Capture the cell that displays the provided text and extract its [X, Y] central coordinate. 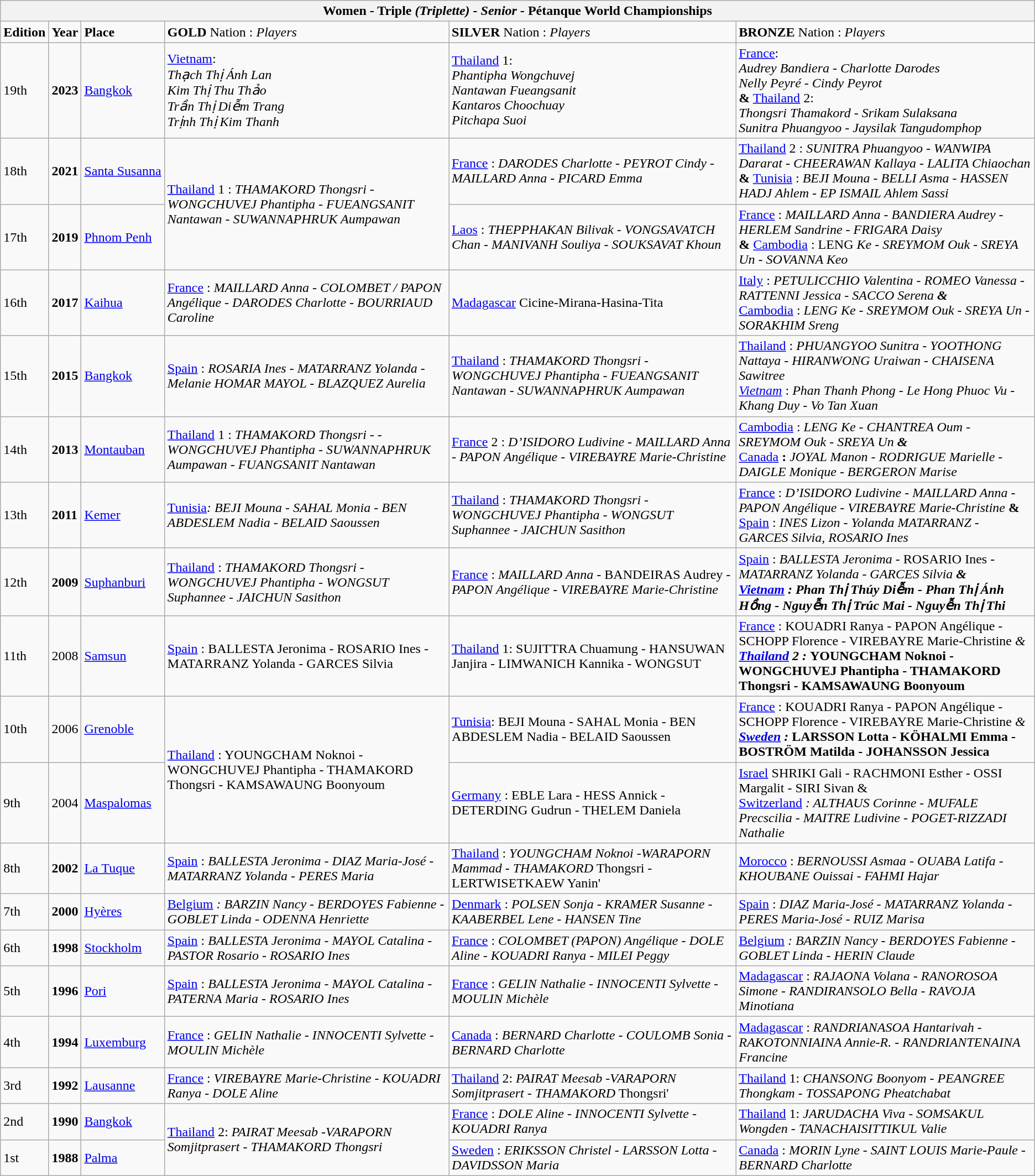
2004 [65, 802]
France : VIREBAYRE Marie-Christine - KOUADRI Ranya - DOLE Aline [306, 1086]
2019 [65, 237]
5th [24, 991]
13th [24, 515]
10th [24, 729]
GOLD Nation : Players [306, 32]
Kemer [123, 515]
2002 [65, 869]
Year [65, 32]
Denmark : POLSEN Sonja - KRAMER Susanne - KAABERBEL Lene - HANSEN Tine [593, 912]
Madagascar : RANDRIANASOA Hantarivah - RAKOTONNIAINA Annie-R. - RANDRIANTENAINA Francine [886, 1042]
17th [24, 237]
Maspalomas [123, 802]
12th [24, 582]
Samsun [123, 656]
1990 [65, 1121]
6th [24, 948]
Belgium : BARZIN Nancy - BERDOYES Fabienne - GOBLET Linda - ODENNA Henriette [306, 912]
1st [24, 1158]
Canada : MORIN Lyne - SAINT LOUIS Marie-Paule - BERNARD Charlotte [886, 1158]
Pori [123, 991]
La Tuque [123, 869]
Vietnam:Thạch Thị Ánh LanKim Thị Thu ThảoTrần Thị Diễm TrangTrịnh Thị Kim Thanh [306, 91]
2015 [65, 376]
Thailand 1: JARUDACHA Viva - SOMSAKUL Wongden - TANACHAISITTIKUL Valie [886, 1121]
Italy : PETULICCHIO Valentina - ROMEO Vanessa - RATTENNI Jessica - SACCO Serena & Cambodia : LENG Ke - SREYMOM Ouk - SREYA Un - SORAKHIM Sreng [886, 303]
Madagascar Cicine-Mirana-Hasina-Tita [593, 303]
15th [24, 376]
2021 [65, 171]
Spain : ROSARIA Ines - MATARRANZ Yolanda - Melanie HOMAR MAYOL - BLAZQUEZ Aurelia [306, 376]
BRONZE Nation : Players [886, 32]
2013 [65, 449]
Thailand 1 : THAMAKORD Thongsri - WONGCHUVEJ Phantipha - FUEANGSANIT Nantawan - SUWANNAPHRUK Aumpawan [306, 204]
Canada : BERNARD Charlotte - COULOMB Sonia - BERNARD Charlotte [593, 1042]
16th [24, 303]
14th [24, 449]
2017 [65, 303]
Phnom Penh [123, 237]
1998 [65, 948]
Stockholm [123, 948]
Thailand 2: PAIRAT Meesab -VARAPORN Somjitprasert - THAMAKORD Thongsri' [593, 1086]
Thailand 1:Phantipha WongchuvejNantawan FueangsanitKantaros ChoochuayPitchapa Suoi [593, 91]
2000 [65, 912]
France : MAILLARD Anna - BANDIERA Audrey - HERLEM Sandrine - FRIGARA Daisy& Cambodia : LENG Ke - SREYMOM Ouk - SREYA Un - SOVANNA Keo [886, 237]
Belgium : BARZIN Nancy - BERDOYES Fabienne - GOBLET Linda - HERIN Claude [886, 948]
Spain : BALLESTA Jeronima - DIAZ Maria-José - MATARRANZ Yolanda - PERES Maria [306, 869]
Sweden : ERIKSSON Christel - LARSSON Lotta - DAVIDSSON Maria [593, 1158]
1994 [65, 1042]
19th [24, 91]
2023 [65, 91]
Spain : BALLESTA Jeronima - MAYOL Catalina - PATERNA Maria - ROSARIO Ines [306, 991]
18th [24, 171]
France : DARODES Charlotte - PEYROT Cindy - MAILLARD Anna - PICARD Emma [593, 171]
Lausanne [123, 1086]
Hyères [123, 912]
France : MAILLARD Anna - BANDEIRAS Audrey - PAPON Angélique - VIREBAYRE Marie-Christine [593, 582]
Grenoble [123, 729]
Place [123, 32]
Morocco : BERNOUSSI Asmaa - OUABA Latifa - KHOUBANE Ouissai - FAHMI Hajar [886, 869]
Laos : THEPPHAKAN Bilivak - VONGSAVATCH Chan - MANIVANH Souliya - SOUKSAVAT Khoun [593, 237]
7th [24, 912]
SILVER Nation : Players [593, 32]
1992 [65, 1086]
Germany : EBLE Lara - HESS Annick - DETERDING Gudrun - THELEM Daniela [593, 802]
Thailand 1: CHANSONG Boonyom - PEANGREE Thongkam - TOSSAPONG Pheatchabat [886, 1086]
France 2 : D’ISIDORO Ludivine - MAILLARD Anna - PAPON Angélique - VIREBAYRE Marie-Christine [593, 449]
3rd [24, 1086]
Santa Susanna [123, 171]
Thailand : YOUNGCHAM Noknoi - WONGCHUVEJ Phantipha - THAMAKORD Thongsri - KAMSAWAUNG Boonyoum [306, 770]
Spain : BALLESTA Jeronima - MAYOL Catalina - PASTOR Rosario - ROSARIO Ines [306, 948]
2009 [65, 582]
France : MAILLARD Anna - COLOMBET / PAPON Angélique - DARODES Charlotte - BOURRIAUD Caroline [306, 303]
Women - Triple (Triplette) - Senior - Pétanque World Championships [517, 11]
Edition [24, 32]
4th [24, 1042]
2008 [65, 656]
Suphanburi [123, 582]
1988 [65, 1158]
Madagascar : RAJAONA Volana - RANOROSOA Simone - RANDIRANSOLO Bella - RAVOJA Minotiana [886, 991]
Thailand : YOUNGCHAM Noknoi -WARAPORN Mammad - THAMAKORD Thongsri - LERTWISETKAEW Yanin' [593, 869]
Cambodia : LENG Ke - CHANTREA Oum - SREYMOM Ouk - SREYA Un & Canada : JOYAL Manon - RODRIGUE Marielle - DAIGLE Monique - BERGERON Marise [886, 449]
1996 [65, 991]
Kaihua [123, 303]
Thailand 1 : THAMAKORD Thongsri - - WONGCHUVEJ Phantipha - SUWANNAPHRUK Aumpawan - FUANGSANIT Nantawan [306, 449]
Montauban [123, 449]
Thailand : THAMAKORD Thongsri - WONGCHUVEJ Phantipha - FUEANGSANIT Nantawan - SUWANNAPHRUK Aumpawan [593, 376]
2006 [65, 729]
Thailand 1: SUJITTRA Chuamung - HANSUWAN Janjira - LIMWANICH Kannika - WONGSUT [593, 656]
Spain : DIAZ Maria-José - MATARRANZ Yolanda - PERES Maria-José - RUIZ Marisa [886, 912]
France : DOLE Aline - INNOCENTI Sylvette - KOUADRI Ranya [593, 1121]
9th [24, 802]
2nd [24, 1121]
Luxemburg [123, 1042]
8th [24, 869]
Palma [123, 1158]
Thailand 2: PAIRAT Meesab -VARAPORN Somjitprasert - THAMAKORD Thongsri [306, 1140]
Spain : BALLESTA Jeronima - ROSARIO Ines - MATARRANZ Yolanda - GARCES Silvia [306, 656]
2011 [65, 515]
11th [24, 656]
France : COLOMBET (PAPON) Angélique - DOLE Aline - KOUADRI Ranya - MILEI Peggy [593, 948]
